For the text-containing cell, return its midpoint in [x, y] coordinate format. 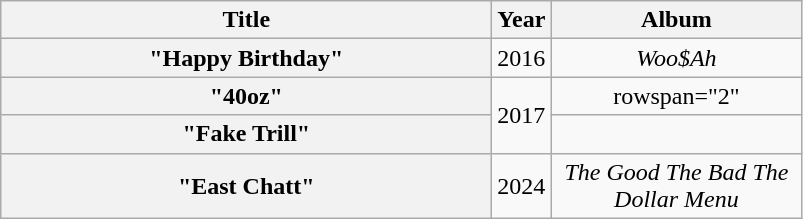
2017 [522, 115]
"East Chatt" [246, 186]
Woo$Ah [676, 58]
Title [246, 20]
rowspan="2" [676, 96]
"40oz" [246, 96]
"Fake Trill" [246, 134]
2016 [522, 58]
Album [676, 20]
Year [522, 20]
The Good The Bad The Dollar Menu [676, 186]
"Happy Birthday" [246, 58]
2024 [522, 186]
